Provide the [x, y] coordinate of the cell's center where the given text is located.  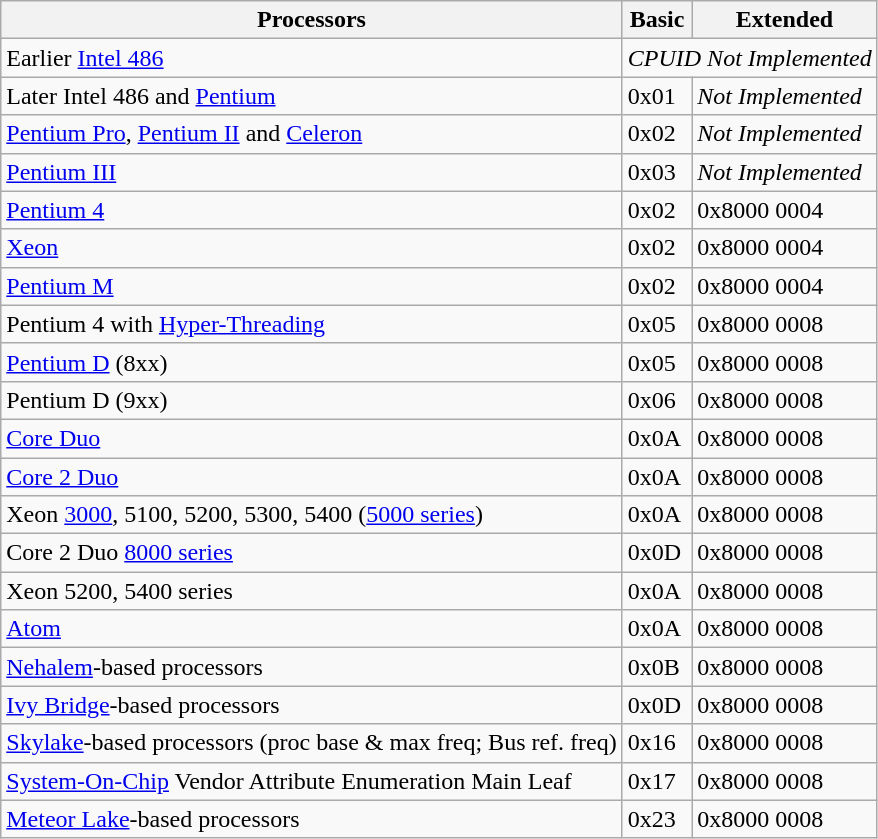
Ivy Bridge-based processors [312, 705]
Earlier Intel 486 [312, 58]
0x16 [656, 743]
Pentium D (9xx) [312, 400]
0x06 [656, 400]
System-On-Chip Vendor Attribute Enumeration Main Leaf [312, 781]
Pentium 4 [312, 210]
Pentium M [312, 286]
Skylake-based processors (proc base & max freq; Bus ref. freq) [312, 743]
0x01 [656, 96]
Core Duo [312, 438]
Core 2 Duo 8000 series [312, 553]
Nehalem-based processors [312, 667]
Atom [312, 629]
Xeon 3000, 5100, 5200, 5300, 5400 (5000 series) [312, 515]
0x0B [656, 667]
Basic [656, 20]
Processors [312, 20]
Pentium 4 with Hyper-Threading [312, 324]
Pentium D (8xx) [312, 362]
CPUID Not Implemented [750, 58]
0x03 [656, 172]
0x23 [656, 819]
0x17 [656, 781]
Core 2 Duo [312, 477]
Pentium III [312, 172]
Xeon 5200, 5400 series [312, 591]
Xeon [312, 248]
Extended [785, 20]
Meteor Lake-based processors [312, 819]
Pentium Pro, Pentium II and Celeron [312, 134]
Later Intel 486 and Pentium [312, 96]
